Scan for the cell matching the given text and deliver its [X, Y] coordinate at center. 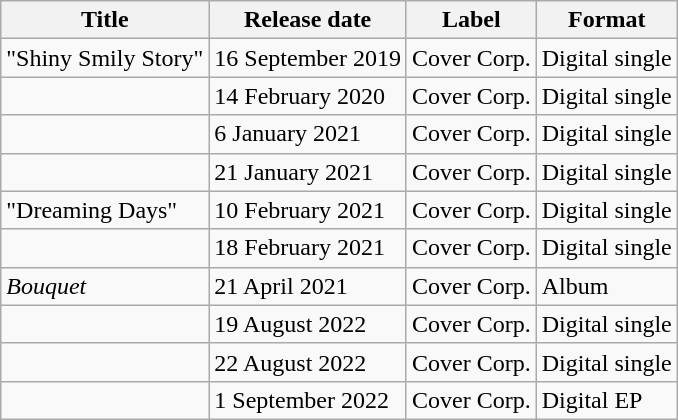
6 January 2021 [308, 134]
21 April 2021 [308, 286]
16 September 2019 [308, 58]
10 February 2021 [308, 210]
22 August 2022 [308, 362]
"Shiny Smily Story" [105, 58]
21 January 2021 [308, 172]
Digital EP [606, 400]
1 September 2022 [308, 400]
Label [471, 20]
"Dreaming Days" [105, 210]
Title [105, 20]
19 August 2022 [308, 324]
Album [606, 286]
Release date [308, 20]
Format [606, 20]
14 February 2020 [308, 96]
18 February 2021 [308, 248]
Bouquet [105, 286]
